Find where the given text appears and provide that cell's center as (X, Y) coordinate. 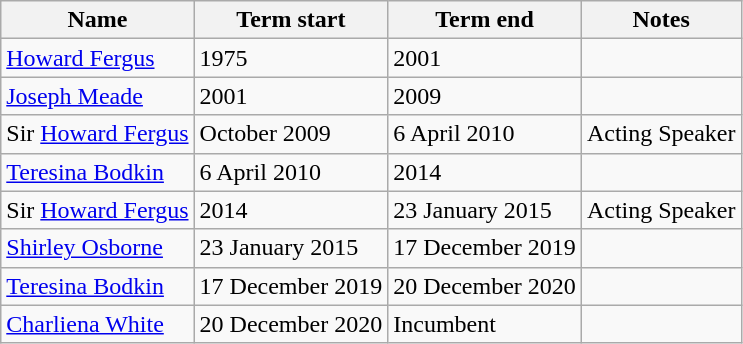
Notes (661, 20)
Shirley Osborne (98, 248)
October 2009 (291, 134)
Term start (291, 20)
Name (98, 20)
Incumbent (485, 324)
1975 (291, 58)
Term end (485, 20)
2009 (485, 96)
Charliena White (98, 324)
Joseph Meade (98, 96)
Howard Fergus (98, 58)
